Scan for the cell matching the given text and deliver its [x, y] coordinate at center. 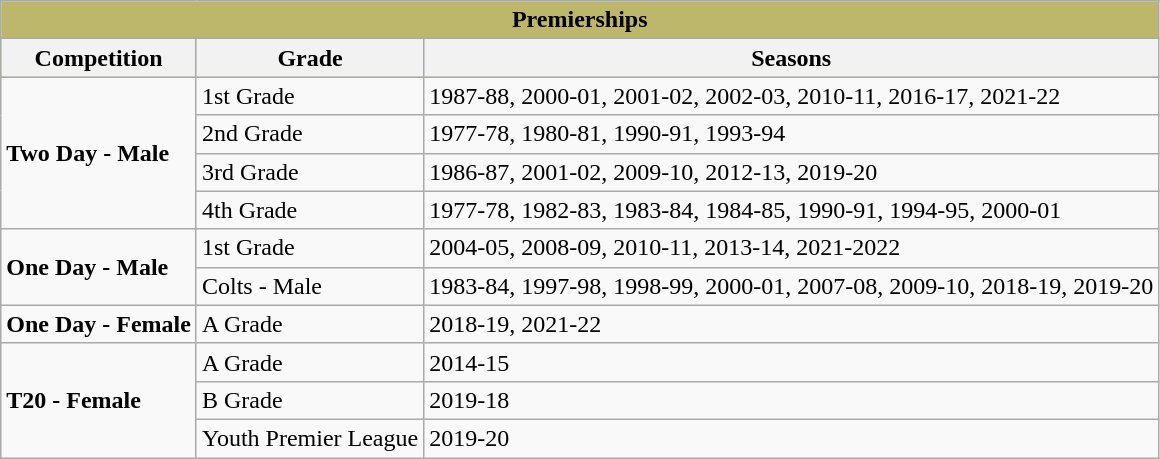
2018-19, 2021-22 [792, 324]
1977-78, 1980-81, 1990-91, 1993-94 [792, 134]
2nd Grade [310, 134]
Grade [310, 58]
One Day - Female [99, 324]
Two Day - Male [99, 153]
2019-18 [792, 400]
Premierships [580, 20]
1987-88, 2000-01, 2001-02, 2002-03, 2010-11, 2016-17, 2021-22 [792, 96]
1977-78, 1982-83, 1983-84, 1984-85, 1990-91, 1994-95, 2000-01 [792, 210]
One Day - Male [99, 267]
2019-20 [792, 438]
Youth Premier League [310, 438]
1986-87, 2001-02, 2009-10, 2012-13, 2019-20 [792, 172]
B Grade [310, 400]
2004-05, 2008-09, 2010-11, 2013-14, 2021-2022 [792, 248]
4th Grade [310, 210]
Colts - Male [310, 286]
1983-84, 1997-98, 1998-99, 2000-01, 2007-08, 2009-10, 2018-19, 2019-20 [792, 286]
2014-15 [792, 362]
Competition [99, 58]
Seasons [792, 58]
3rd Grade [310, 172]
T20 - Female [99, 400]
